Return [X, Y] of the center of cell containing provided text 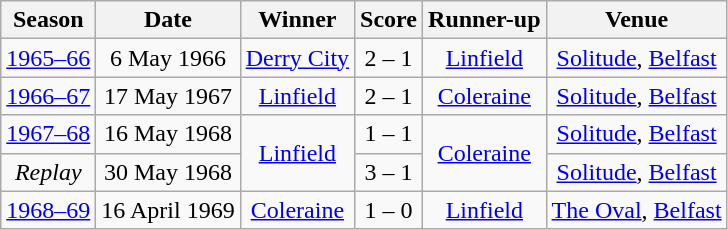
1967–68 [48, 134]
Winner [297, 20]
1966–67 [48, 96]
The Oval, Belfast [636, 210]
Derry City [297, 58]
Runner-up [485, 20]
Score [389, 20]
3 – 1 [389, 172]
6 May 1966 [168, 58]
Replay [48, 172]
17 May 1967 [168, 96]
Date [168, 20]
1 – 1 [389, 134]
1968–69 [48, 210]
16 May 1968 [168, 134]
16 April 1969 [168, 210]
1 – 0 [389, 210]
30 May 1968 [168, 172]
Season [48, 20]
Venue [636, 20]
1965–66 [48, 58]
